From the cell containing the given text, extract its center point as (X, Y) coordinate. 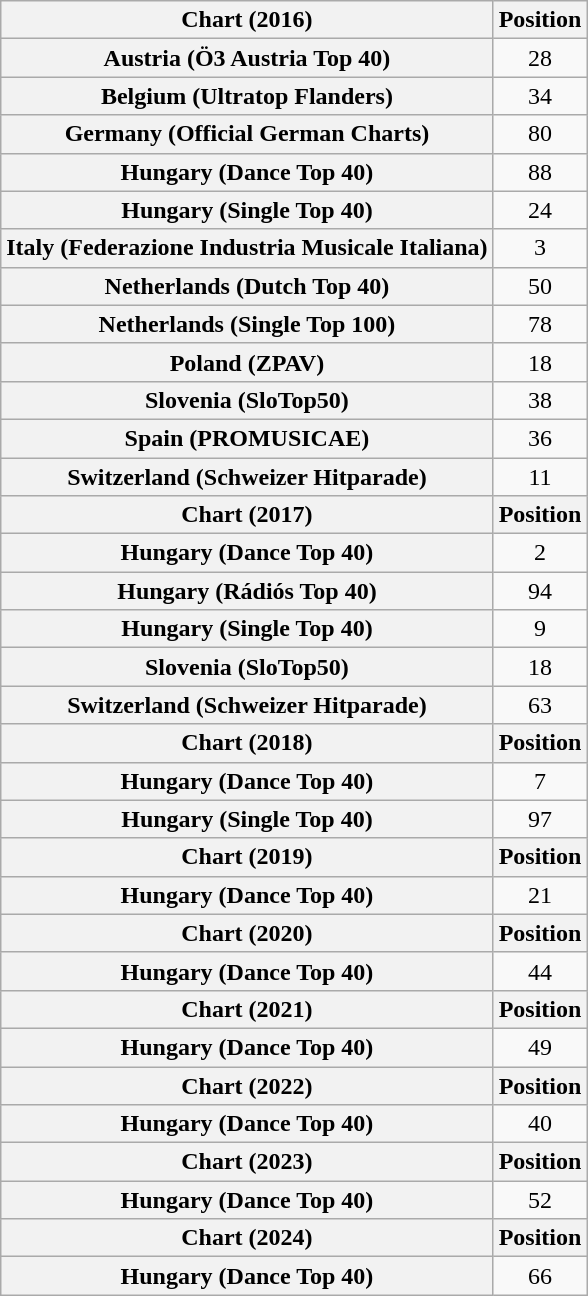
Chart (2020) (247, 933)
Chart (2022) (247, 1085)
52 (540, 1200)
94 (540, 591)
38 (540, 400)
63 (540, 705)
Italy (Federazione Industria Musicale Italiana) (247, 248)
80 (540, 134)
Chart (2017) (247, 515)
Netherlands (Dutch Top 40) (247, 286)
24 (540, 210)
Germany (Official German Charts) (247, 134)
Chart (2024) (247, 1238)
Netherlands (Single Top 100) (247, 324)
21 (540, 895)
34 (540, 96)
Chart (2019) (247, 857)
Spain (PROMUSICAE) (247, 438)
Austria (Ö3 Austria Top 40) (247, 58)
Belgium (Ultratop Flanders) (247, 96)
9 (540, 629)
78 (540, 324)
44 (540, 971)
3 (540, 248)
Chart (2021) (247, 1009)
28 (540, 58)
Chart (2018) (247, 743)
88 (540, 172)
97 (540, 819)
49 (540, 1047)
40 (540, 1124)
11 (540, 477)
7 (540, 781)
66 (540, 1276)
Hungary (Rádiós Top 40) (247, 591)
Poland (ZPAV) (247, 362)
Chart (2023) (247, 1162)
36 (540, 438)
2 (540, 553)
50 (540, 286)
Chart (2016) (247, 20)
